Detect which cell encompasses the target text, then output its (x, y) center coordinate. 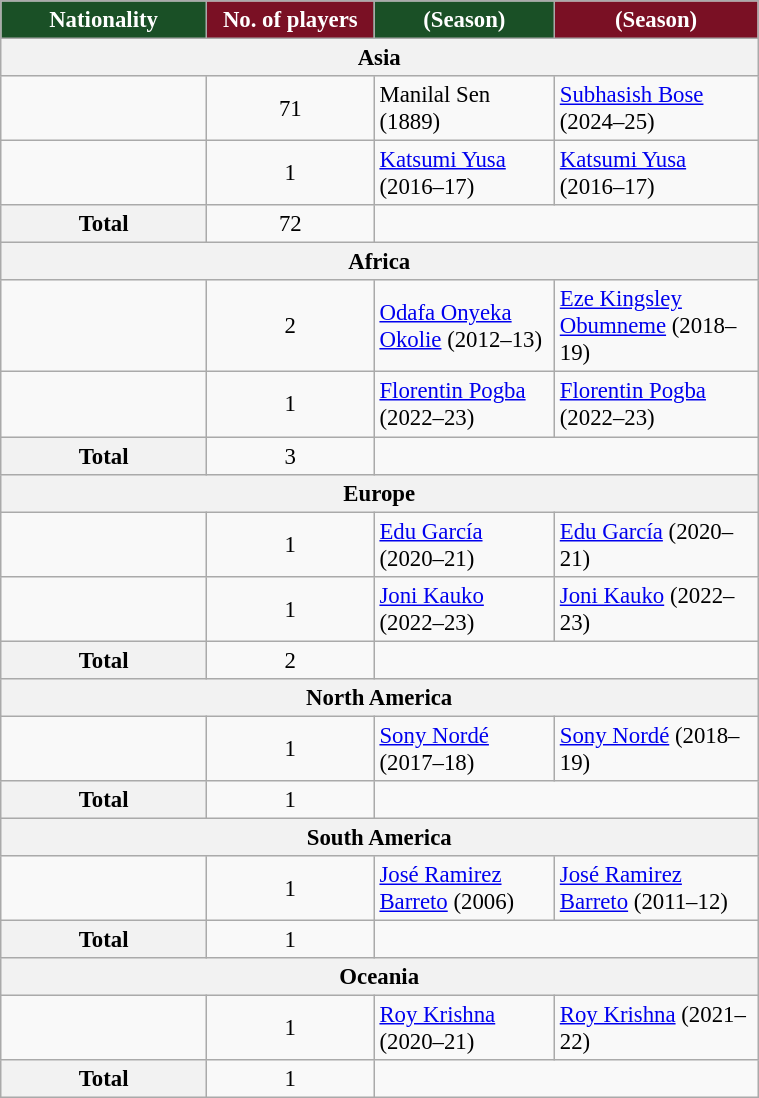
Roy Krishna (2020–21) (464, 1028)
Eze Kingsley Obumneme (2018–19) (656, 326)
Manilal Sen (1889) (464, 108)
Subhasish Bose (2024–25) (656, 108)
Nationality (104, 20)
South America (380, 837)
71 (290, 108)
North America (380, 698)
Asia (380, 58)
No. of players (290, 20)
Europe (380, 493)
Africa (380, 262)
Sony Nordé (2018–19) (656, 748)
3 (290, 456)
Sony Nordé (2017–18) (464, 748)
72 (290, 224)
José Ramirez Barreto (2006) (464, 888)
José Ramirez Barreto (2011–12) (656, 888)
Oceania (380, 977)
Roy Krishna (2021–22) (656, 1028)
Odafa Onyeka Okolie (2012–13) (464, 326)
